Scan for the cell matching the given text and deliver its [x, y] coordinate at center. 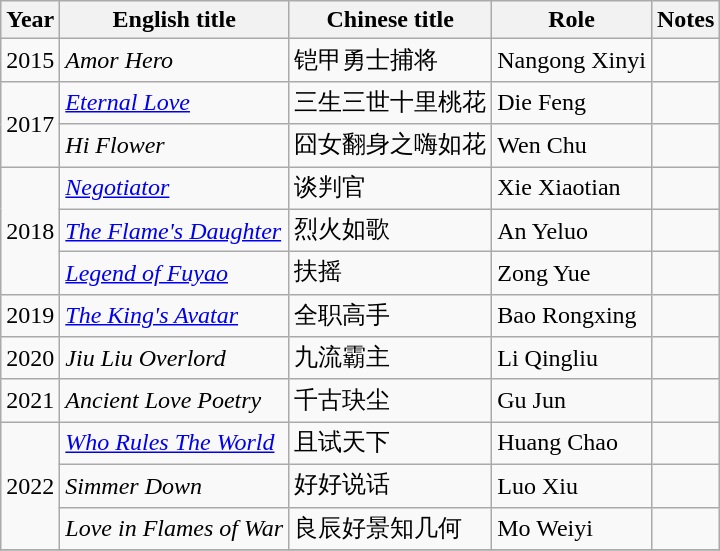
An Yeluo [572, 230]
Luo Xiu [572, 486]
Zong Yue [572, 274]
烈火如歌 [390, 230]
The Flame's Daughter [174, 230]
Mo Weiyi [572, 528]
千古玦尘 [390, 400]
2019 [30, 316]
Die Feng [572, 102]
且试天下 [390, 444]
Who Rules The World [174, 444]
Simmer Down [174, 486]
Li Qingliu [572, 358]
Year [30, 20]
Amor Hero [174, 60]
谈判官 [390, 188]
2017 [30, 124]
Ancient Love Poetry [174, 400]
Love in Flames of War [174, 528]
2022 [30, 486]
Legend of Fuyao [174, 274]
2015 [30, 60]
Bao Rongxing [572, 316]
Xie Xiaotian [572, 188]
Gu Jun [572, 400]
囧女翻身之嗨如花 [390, 146]
Chinese title [390, 20]
2020 [30, 358]
Negotiator [174, 188]
2018 [30, 230]
全职高手 [390, 316]
Eternal Love [174, 102]
好好说话 [390, 486]
2021 [30, 400]
良辰好景知几何 [390, 528]
铠甲勇士捕将 [390, 60]
Nangong Xinyi [572, 60]
三生三世十里桃花 [390, 102]
Hi Flower [174, 146]
The King's Avatar [174, 316]
扶摇 [390, 274]
Jiu Liu Overlord [174, 358]
Wen Chu [572, 146]
Role [572, 20]
Notes [685, 20]
English title [174, 20]
Huang Chao [572, 444]
九流霸主 [390, 358]
